Locate the cell with the specified text and output its (X, Y) center coordinate. 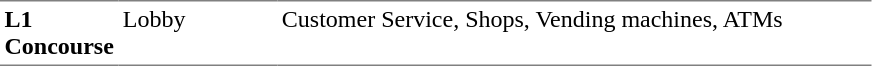
Customer Service, Shops, Vending machines, ATMs (574, 33)
L1Concourse (59, 33)
Lobby (198, 33)
